From the cell containing the given text, extract its center point as [x, y] coordinate. 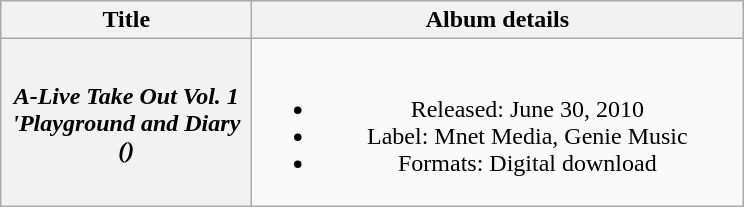
Title [126, 20]
Album details [498, 20]
A-Live Take Out Vol. 1 'Playground and Diary () [126, 122]
Released: June 30, 2010Label: Mnet Media, Genie MusicFormats: Digital download [498, 122]
